From the cell containing the given text, extract its center point as [X, Y] coordinate. 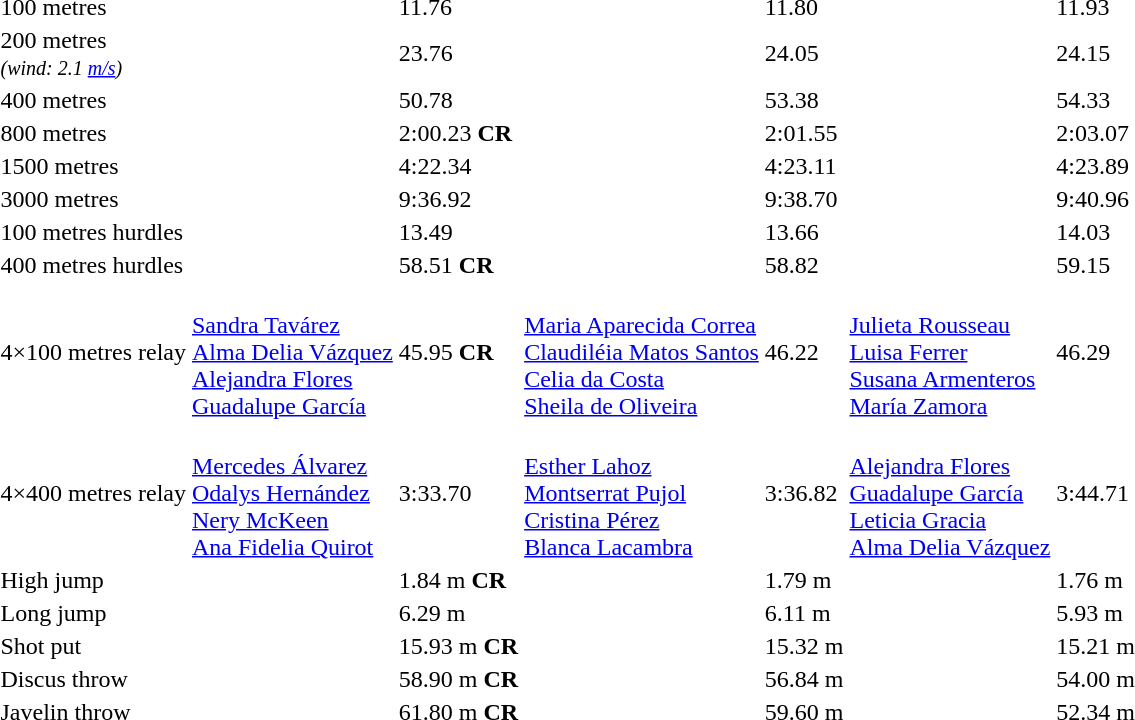
15.93 m CR [458, 646]
2:00.23 CR [458, 133]
56.84 m [804, 679]
58.51 CR [458, 265]
45.95 CR [458, 352]
6.29 m [458, 613]
4:22.34 [458, 166]
3:33.70 [458, 493]
46.22 [804, 352]
50.78 [458, 100]
58.82 [804, 265]
1.79 m [804, 580]
6.11 m [804, 613]
58.90 m CR [458, 679]
Esther LahozMontserrat PujolCristina PérezBlanca Lacambra [642, 493]
4:23.11 [804, 166]
13.49 [458, 232]
23.76 [458, 54]
Maria Aparecida CorreaClaudiléia Matos SantosCelia da CostaSheila de Oliveira [642, 352]
24.05 [804, 54]
9:38.70 [804, 199]
15.32 m [804, 646]
Julieta RousseauLuisa FerrerSusana ArmenterosMaría Zamora [950, 352]
9:36.92 [458, 199]
3:36.82 [804, 493]
Sandra TavárezAlma Delia VázquezAlejandra FloresGuadalupe García [292, 352]
2:01.55 [804, 133]
13.66 [804, 232]
Alejandra FloresGuadalupe GarcíaLeticia GraciaAlma Delia Vázquez [950, 493]
Mercedes ÁlvarezOdalys HernándezNery McKeenAna Fidelia Quirot [292, 493]
53.38 [804, 100]
1.84 m CR [458, 580]
